Detect which cell encompasses the target text, then output its [X, Y] center coordinate. 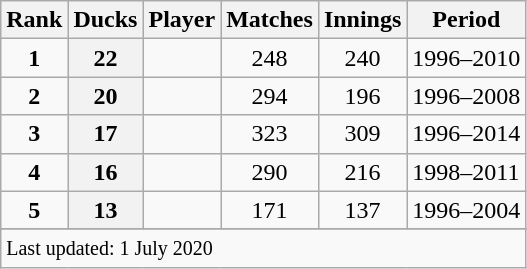
323 [270, 134]
290 [270, 172]
196 [362, 96]
294 [270, 96]
240 [362, 58]
137 [362, 210]
Ducks [106, 20]
Period [466, 20]
3 [34, 134]
Matches [270, 20]
Player [182, 20]
1996–2010 [466, 58]
Rank [34, 20]
17 [106, 134]
20 [106, 96]
22 [106, 58]
5 [34, 210]
4 [34, 172]
1996–2014 [466, 134]
248 [270, 58]
1998–2011 [466, 172]
1 [34, 58]
309 [362, 134]
1996–2008 [466, 96]
2 [34, 96]
16 [106, 172]
Innings [362, 20]
13 [106, 210]
Last updated: 1 July 2020 [264, 248]
1996–2004 [466, 210]
171 [270, 210]
216 [362, 172]
